Identify which cell holds the provided text, then report its (X, Y) central coordinate. 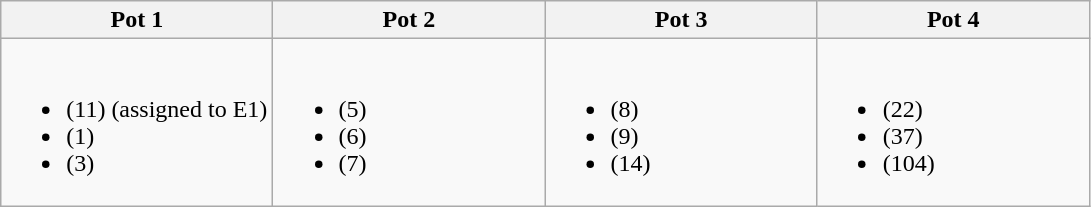
(22) (37) (104) (953, 122)
Pot 2 (409, 20)
Pot 1 (137, 20)
Pot 4 (953, 20)
(8) (9) (14) (681, 122)
(5) (6) (7) (409, 122)
Pot 3 (681, 20)
(11) (assigned to E1) (1) (3) (137, 122)
